Scan for the cell matching the given text and deliver its (X, Y) coordinate at center. 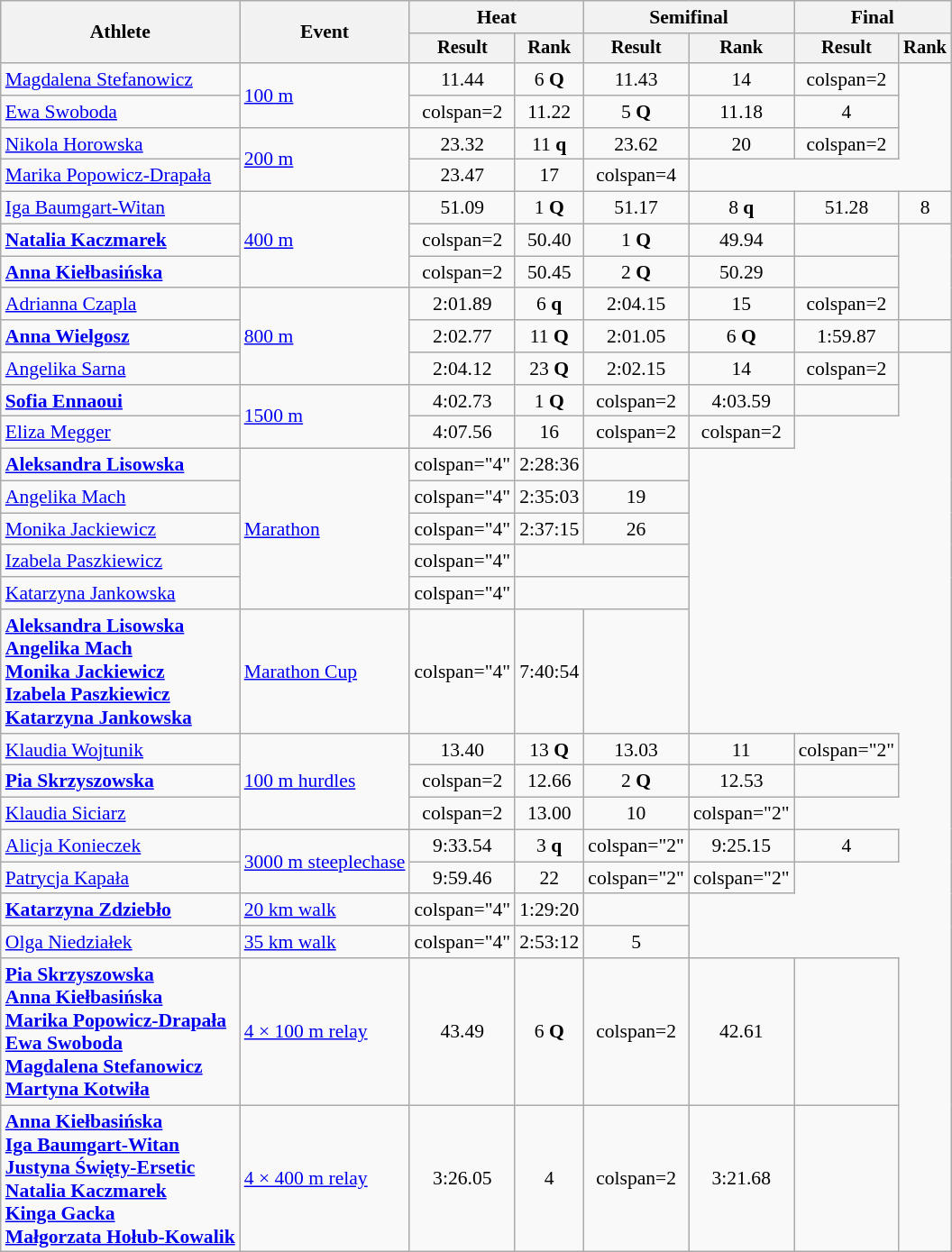
13 Q (549, 750)
35 km walk (325, 942)
100 m (325, 96)
Heat (496, 17)
Katarzyna Jankowska (121, 593)
5 (636, 942)
7:40:54 (549, 672)
Natalia Kaczmarek (121, 241)
9:25.15 (741, 846)
23.62 (636, 144)
4:07.56 (462, 433)
2:53:12 (549, 942)
10 (636, 814)
Anna Wielgosz (121, 336)
Event (325, 32)
Sofia Ennaoui (121, 401)
Klaudia Wojtunik (121, 750)
3 q (549, 846)
23.32 (462, 144)
16 (549, 433)
12.53 (741, 781)
400 m (325, 240)
11.44 (462, 79)
3000 m steeplechase (325, 862)
2:37:15 (549, 529)
6 q (549, 305)
Monika Jackiewicz (121, 529)
15 (741, 305)
Pia Skrzyszowska Anna Kiełbasińska Marika Popowicz-Drapała Ewa Swoboda Magdalena Stefanowicz Martyna Kotwiła (121, 1031)
12.66 (549, 781)
4:02.73 (462, 401)
20 (741, 144)
42.61 (741, 1031)
Adrianna Czapla (121, 305)
Eliza Megger (121, 433)
4 × 100 m relay (325, 1031)
13.03 (636, 750)
Katarzyna Zdziebło (121, 910)
Final (873, 17)
Patrycja Kapała (121, 878)
Athlete (121, 32)
8 (925, 208)
5 Q (636, 112)
2:35:03 (549, 498)
1:29:20 (549, 910)
2:02.15 (636, 369)
11 Q (549, 336)
23.47 (462, 176)
11.43 (636, 79)
colspan=4 (636, 176)
19 (636, 498)
11.22 (549, 112)
1500 m (325, 416)
13.40 (462, 750)
11 (741, 750)
Semifinal (689, 17)
Klaudia Siciarz (121, 814)
2:04.15 (636, 305)
11.18 (741, 112)
Anna Kiełbasińska (121, 272)
100 m hurdles (325, 782)
Alicja Konieczek (121, 846)
9:59.46 (462, 878)
800 m (325, 337)
2:01.05 (636, 336)
2:02.77 (462, 336)
9:33.54 (462, 846)
2:01.89 (462, 305)
23 Q (549, 369)
43.49 (462, 1031)
Aleksandra Lisowska (121, 465)
Nikola Horowska (121, 144)
2:04.12 (462, 369)
Angelika Sarna (121, 369)
2:28:36 (549, 465)
50.40 (549, 241)
Angelika Mach (121, 498)
3:21.68 (741, 1179)
50.45 (549, 272)
1:59.87 (847, 336)
22 (549, 878)
13.00 (549, 814)
17 (549, 176)
Ewa Swoboda (121, 112)
51.09 (462, 208)
49.94 (741, 241)
Anna Kiełbasińska Iga Baumgart-Witan Justyna Święty-Ersetic Natalia KaczmarekKinga Gacka Małgorzata Hołub-Kowalik (121, 1179)
200 m (325, 160)
50.29 (741, 272)
51.28 (847, 208)
Aleksandra LisowskaAngelika MachMonika JackiewiczIzabela PaszkiewiczKatarzyna Jankowska (121, 672)
Pia Skrzyszowska (121, 781)
11 q (549, 144)
51.17 (636, 208)
Marika Popowicz-Drapała (121, 176)
4 × 400 m relay (325, 1179)
Marathon (325, 529)
Olga Niedziałek (121, 942)
26 (636, 529)
20 km walk (325, 910)
Izabela Paszkiewicz (121, 562)
Iga Baumgart-Witan (121, 208)
Magdalena Stefanowicz (121, 79)
Marathon Cup (325, 672)
8 q (741, 208)
4:03.59 (741, 401)
3:26.05 (462, 1179)
